Search for the cell housing the specified text and yield its [x, y] center coordinate. 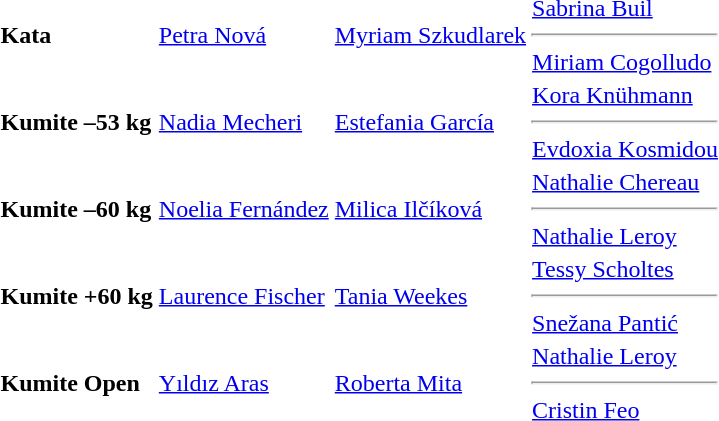
Laurence Fischer [244, 296]
Estefania García [430, 122]
Nadia Mecheri [244, 122]
Milica Ilčíková [430, 209]
Noelia Fernández [244, 209]
Tania Weekes [430, 296]
